Locate the cell with the specified text and output its [x, y] center coordinate. 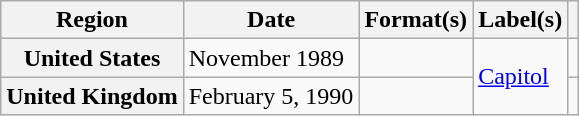
Capitol [520, 77]
United States [92, 58]
Date [271, 20]
Label(s) [520, 20]
Format(s) [416, 20]
United Kingdom [92, 96]
November 1989 [271, 58]
February 5, 1990 [271, 96]
Region [92, 20]
